Provide the (X, Y) coordinate of the cell's center where the given text is located.  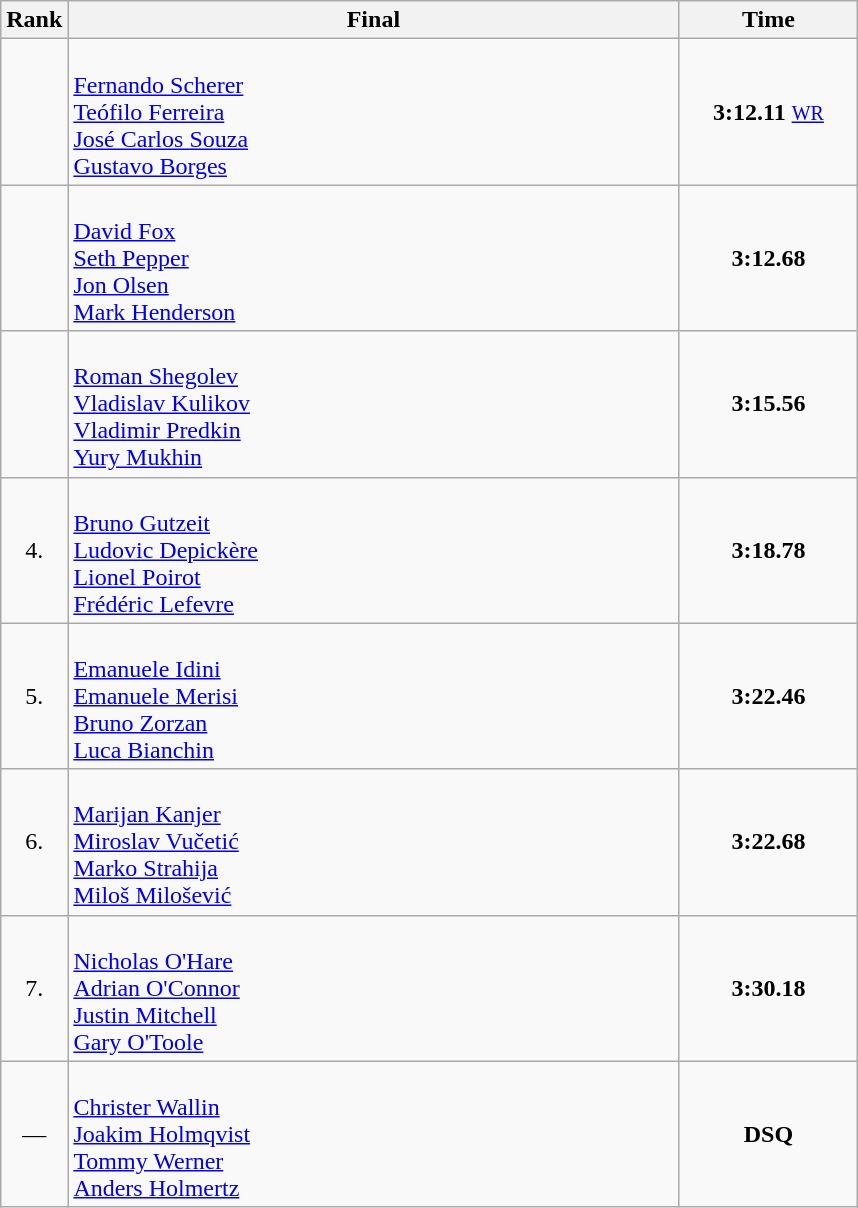
7. (34, 988)
6. (34, 842)
5. (34, 696)
Fernando SchererTeófilo FerreiraJosé Carlos SouzaGustavo Borges (374, 112)
3:18.78 (768, 550)
Christer WallinJoakim HolmqvistTommy WernerAnders Holmertz (374, 1134)
3:30.18 (768, 988)
David FoxSeth PepperJon OlsenMark Henderson (374, 258)
Emanuele IdiniEmanuele MerisiBruno ZorzanLuca Bianchin (374, 696)
Nicholas O'HareAdrian O'ConnorJustin MitchellGary O'Toole (374, 988)
Roman ShegolevVladislav KulikovVladimir PredkinYury Mukhin (374, 404)
DSQ (768, 1134)
Final (374, 20)
3:22.68 (768, 842)
3:15.56 (768, 404)
3:22.46 (768, 696)
Time (768, 20)
4. (34, 550)
— (34, 1134)
Bruno GutzeitLudovic DepickèreLionel PoirotFrédéric Lefevre (374, 550)
3:12.11 WR (768, 112)
Marijan KanjerMiroslav VučetićMarko StrahijaMiloš Milošević (374, 842)
3:12.68 (768, 258)
Rank (34, 20)
